From the cell containing the given text, extract its center point as [X, Y] coordinate. 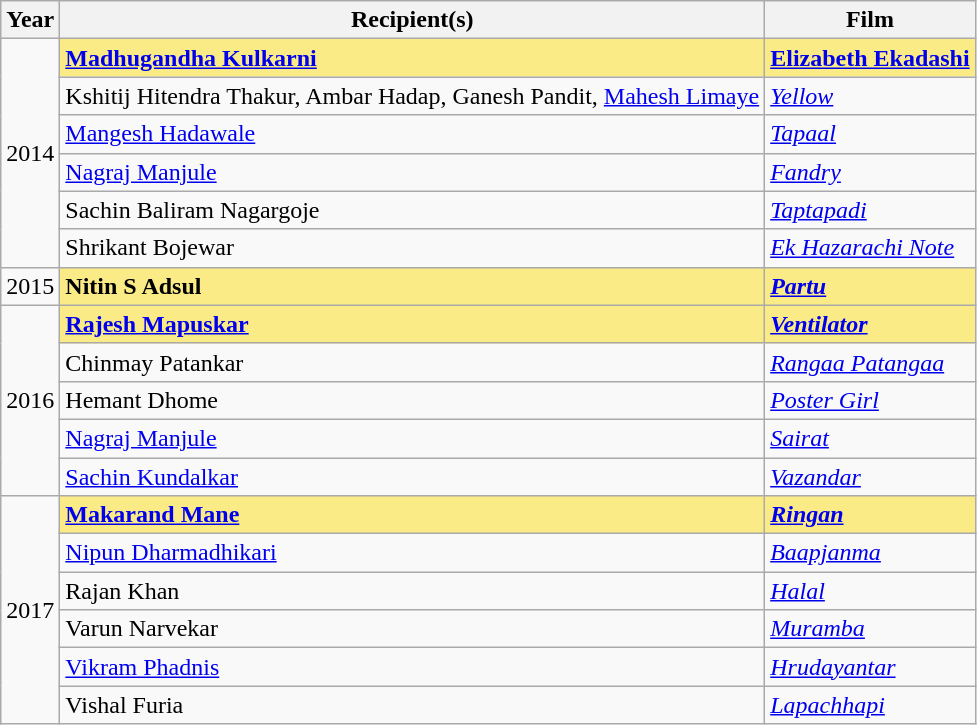
Varun Narvekar [412, 629]
Hrudayantar [870, 667]
Madhugandha Kulkarni [412, 58]
Ventilator [870, 324]
Sachin Kundalkar [412, 477]
Recipient(s) [412, 20]
Nipun Dharmadhikari [412, 553]
Muramba [870, 629]
Film [870, 20]
Rajesh Mapuskar [412, 324]
Sachin Baliram Nagargoje [412, 210]
Makarand Mane [412, 515]
Taptapadi [870, 210]
Vishal Furia [412, 705]
Yellow [870, 96]
Rajan Khan [412, 591]
Ringan [870, 515]
2016 [30, 400]
Shrikant Bojewar [412, 248]
Chinmay Patankar [412, 362]
Sairat [870, 438]
Vazandar [870, 477]
Halal [870, 591]
Nitin S Adsul [412, 286]
Baapjanma [870, 553]
Ek Hazarachi Note [870, 248]
Lapachhapi [870, 705]
Kshitij Hitendra Thakur, Ambar Hadap, Ganesh Pandit, Mahesh Limaye [412, 96]
Elizabeth Ekadashi [870, 58]
2014 [30, 153]
Partu [870, 286]
Rangaa Patangaa [870, 362]
Mangesh Hadawale [412, 134]
Vikram Phadnis [412, 667]
2015 [30, 286]
Hemant Dhome [412, 400]
Tapaal [870, 134]
Poster Girl [870, 400]
Year [30, 20]
Fandry [870, 172]
2017 [30, 610]
